From the cell containing the given text, extract its center point as [X, Y] coordinate. 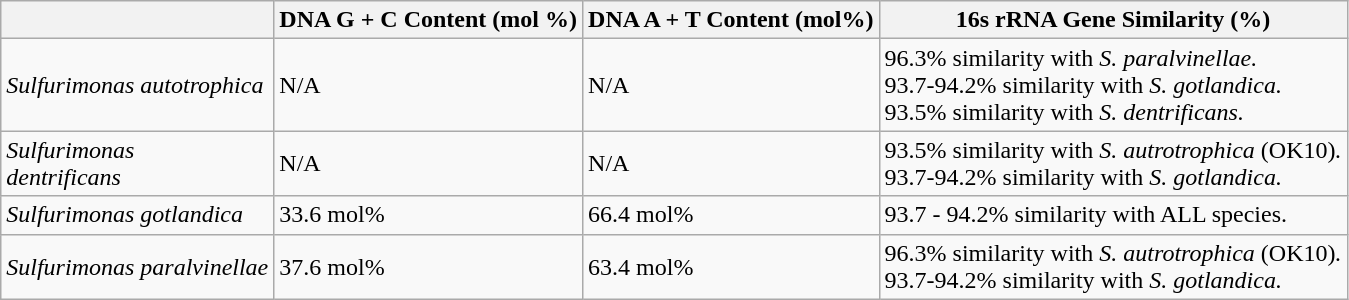
96.3% similarity with S. paralvinellae.93.7-94.2% similarity with S. gotlandica.93.5% similarity with S. dentrificans. [1113, 85]
Sulfurimonasdentrificans [138, 164]
Sulfurimonas paralvinellae [138, 266]
96.3% similarity with S. autrotrophica (OK10).93.7-94.2% similarity with S. gotlandica. [1113, 266]
93.5% similarity with S. autrotrophica (OK10).93.7-94.2% similarity with S. gotlandica. [1113, 164]
Sulfurimonas autotrophica [138, 85]
66.4 mol% [732, 215]
33.6 mol% [428, 215]
93.7 - 94.2% similarity with ALL species. [1113, 215]
63.4 mol% [732, 266]
DNA G + C Content (mol %) [428, 20]
37.6 mol% [428, 266]
DNA A + T Content (mol%) [732, 20]
Sulfurimonas gotlandica [138, 215]
16s rRNA Gene Similarity (%) [1113, 20]
